Pinpoint the cell where the given text exists, returning its [x, y] midpoint coordinate. 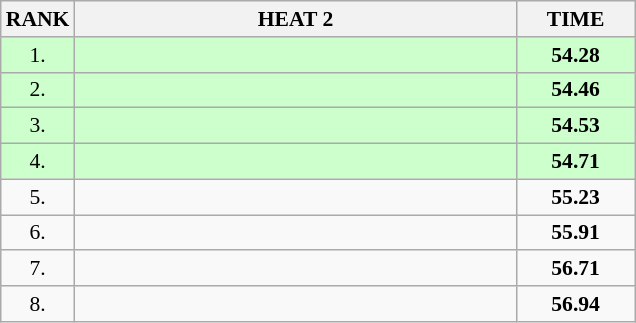
TIME [576, 19]
54.46 [576, 90]
7. [38, 269]
1. [38, 55]
5. [38, 197]
54.28 [576, 55]
55.91 [576, 233]
RANK [38, 19]
6. [38, 233]
3. [38, 126]
56.71 [576, 269]
56.94 [576, 304]
2. [38, 90]
54.71 [576, 162]
54.53 [576, 126]
HEAT 2 [295, 19]
4. [38, 162]
8. [38, 304]
55.23 [576, 197]
